Determine the [X, Y] coordinate at the center of the cell enclosing the given text.  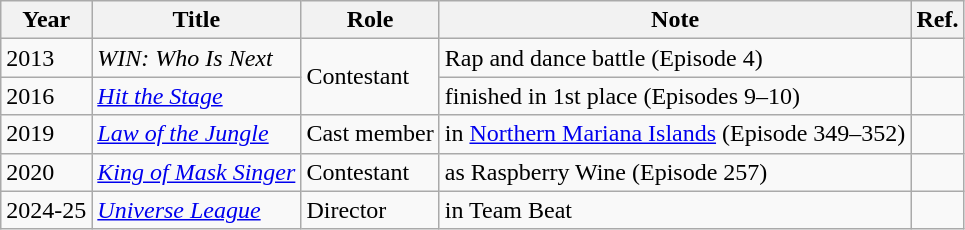
2013 [46, 58]
Year [46, 20]
as Raspberry Wine (Episode 257) [675, 172]
WIN: Who Is Next [196, 58]
Role [370, 20]
2019 [46, 134]
2020 [46, 172]
2024-25 [46, 210]
Law of the Jungle [196, 134]
Director [370, 210]
Ref. [938, 20]
Cast member [370, 134]
2016 [46, 96]
Hit the Stage [196, 96]
Rap and dance battle (Episode 4) [675, 58]
finished in 1st place (Episodes 9–10) [675, 96]
in Team Beat [675, 210]
King of Mask Singer [196, 172]
in Northern Mariana Islands (Episode 349–352) [675, 134]
Note [675, 20]
Universe League [196, 210]
Title [196, 20]
